Locate the cell with the specified text and output its [x, y] center coordinate. 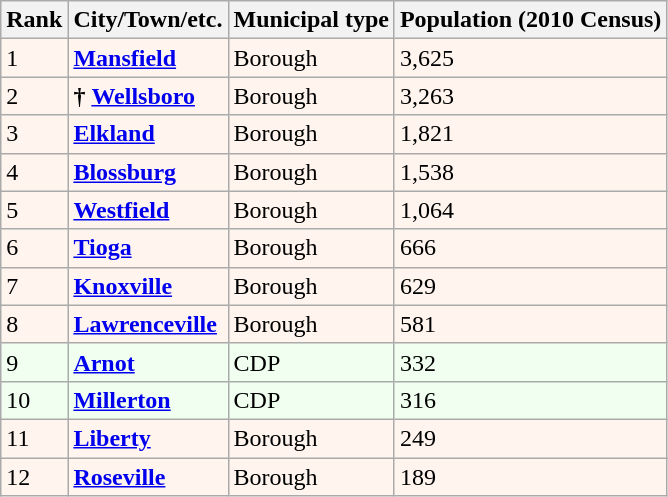
Roseville [148, 477]
Lawrenceville [148, 324]
3,263 [530, 96]
2 [34, 96]
Millerton [148, 400]
Rank [34, 20]
3 [34, 134]
332 [530, 362]
10 [34, 400]
7 [34, 286]
666 [530, 248]
Elkland [148, 134]
1,821 [530, 134]
12 [34, 477]
Westfield [148, 210]
Municipal type [311, 20]
Arnot [148, 362]
11 [34, 438]
† Wellsboro [148, 96]
Liberty [148, 438]
9 [34, 362]
1,064 [530, 210]
8 [34, 324]
1 [34, 58]
5 [34, 210]
581 [530, 324]
4 [34, 172]
Tioga [148, 248]
Blossburg [148, 172]
Population (2010 Census) [530, 20]
Knoxville [148, 286]
3,625 [530, 58]
6 [34, 248]
316 [530, 400]
1,538 [530, 172]
249 [530, 438]
629 [530, 286]
189 [530, 477]
City/Town/etc. [148, 20]
Mansfield [148, 58]
